Return the (X, Y) coordinate for the center point of the cell that contains the specified text.  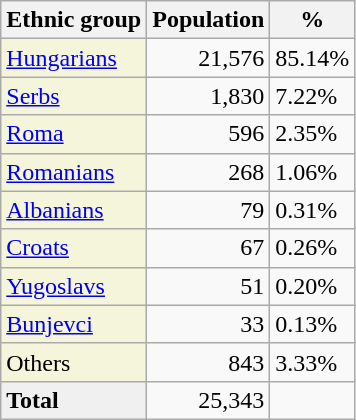
Croats (74, 248)
Bunjevci (74, 324)
25,343 (208, 400)
0.26% (312, 248)
596 (208, 134)
Roma (74, 134)
33 (208, 324)
0.20% (312, 286)
Yugoslavs (74, 286)
Total (74, 400)
67 (208, 248)
21,576 (208, 58)
Ethnic group (74, 20)
1.06% (312, 172)
2.35% (312, 134)
Romanians (74, 172)
51 (208, 286)
Population (208, 20)
843 (208, 362)
79 (208, 210)
Serbs (74, 96)
268 (208, 172)
1,830 (208, 96)
% (312, 20)
85.14% (312, 58)
0.31% (312, 210)
7.22% (312, 96)
Hungarians (74, 58)
0.13% (312, 324)
Albanians (74, 210)
Others (74, 362)
3.33% (312, 362)
